Extract the (X, Y) coordinate from the center of the cell holding the provided text.  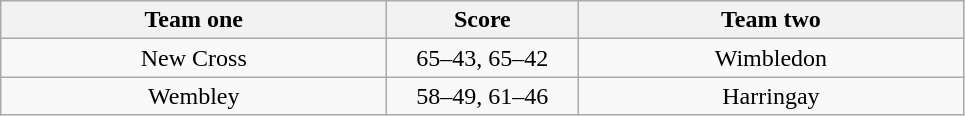
Harringay (771, 96)
Team one (194, 20)
New Cross (194, 58)
58–49, 61–46 (482, 96)
65–43, 65–42 (482, 58)
Team two (771, 20)
Score (482, 20)
Wimbledon (771, 58)
Wembley (194, 96)
